Scan for the cell matching the given text and deliver its [X, Y] coordinate at center. 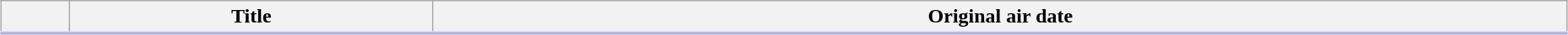
Title [251, 17]
Original air date [1000, 17]
